Output the [x, y] coordinate of the center of the cell containing the given text.  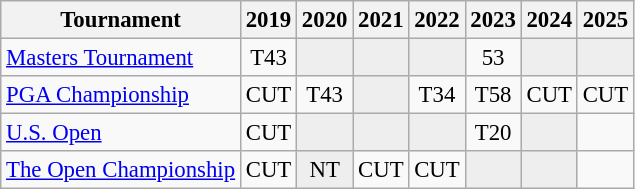
2019 [268, 20]
NT [325, 170]
T20 [493, 133]
T58 [493, 95]
53 [493, 58]
The Open Championship [121, 170]
Tournament [121, 20]
2021 [381, 20]
2020 [325, 20]
2023 [493, 20]
Masters Tournament [121, 58]
U.S. Open [121, 133]
2024 [549, 20]
T34 [437, 95]
2025 [605, 20]
2022 [437, 20]
PGA Championship [121, 95]
